Capture the cell that displays the provided text and extract its (X, Y) central coordinate. 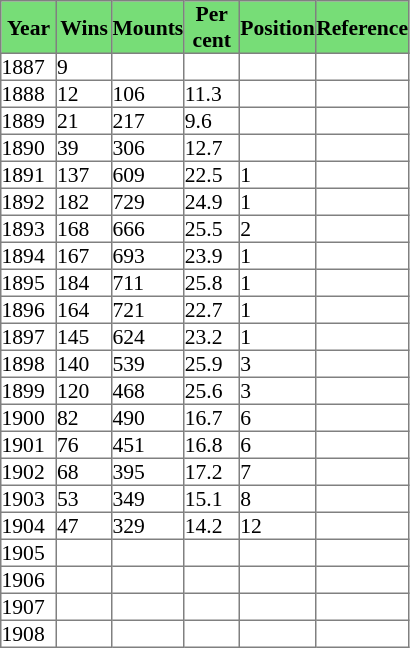
11.3 (212, 94)
184 (84, 282)
16.7 (212, 418)
16.8 (212, 444)
1898 (29, 364)
1894 (29, 256)
1905 (29, 552)
Reference (362, 27)
23.9 (212, 256)
137 (84, 174)
9 (84, 66)
145 (84, 336)
1895 (29, 282)
2 (278, 228)
1903 (29, 498)
1908 (29, 634)
1901 (29, 444)
14.2 (212, 526)
53 (84, 498)
164 (84, 310)
624 (148, 336)
1892 (29, 202)
1893 (29, 228)
22.5 (212, 174)
24.9 (212, 202)
693 (148, 256)
25.8 (212, 282)
1889 (29, 120)
539 (148, 364)
1887 (29, 66)
349 (148, 498)
140 (84, 364)
Wins (84, 27)
217 (148, 120)
329 (148, 526)
25.9 (212, 364)
711 (148, 282)
609 (148, 174)
76 (84, 444)
82 (84, 418)
729 (148, 202)
15.1 (212, 498)
23.2 (212, 336)
1890 (29, 148)
1888 (29, 94)
25.5 (212, 228)
490 (148, 418)
1907 (29, 606)
Per cent (212, 27)
1904 (29, 526)
1899 (29, 390)
395 (148, 472)
21 (84, 120)
1896 (29, 310)
168 (84, 228)
721 (148, 310)
Mounts (148, 27)
Year (29, 27)
468 (148, 390)
182 (84, 202)
106 (148, 94)
666 (148, 228)
47 (84, 526)
68 (84, 472)
25.6 (212, 390)
17.2 (212, 472)
12.7 (212, 148)
Position (278, 27)
306 (148, 148)
1897 (29, 336)
120 (84, 390)
1906 (29, 580)
39 (84, 148)
1891 (29, 174)
22.7 (212, 310)
1902 (29, 472)
8 (278, 498)
1900 (29, 418)
451 (148, 444)
167 (84, 256)
7 (278, 472)
9.6 (212, 120)
